Detect which cell encompasses the target text, then output its (x, y) center coordinate. 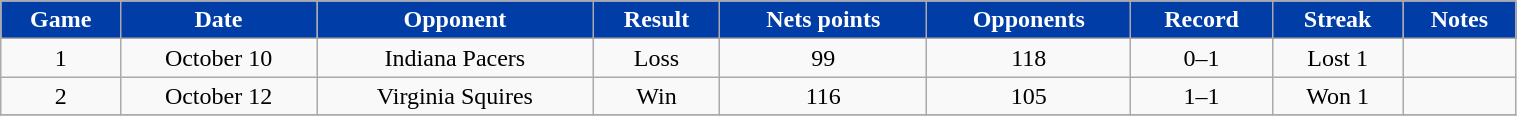
Loss (656, 58)
Game (61, 20)
Date (219, 20)
Record (1202, 20)
Opponents (1029, 20)
Notes (1460, 20)
Opponent (454, 20)
105 (1029, 96)
Lost 1 (1338, 58)
1–1 (1202, 96)
Streak (1338, 20)
0–1 (1202, 58)
1 (61, 58)
Nets points (824, 20)
2 (61, 96)
Won 1 (1338, 96)
118 (1029, 58)
Result (656, 20)
October 12 (219, 96)
Indiana Pacers (454, 58)
116 (824, 96)
Win (656, 96)
99 (824, 58)
Virginia Squires (454, 96)
October 10 (219, 58)
